Capture the cell that displays the provided text and extract its (x, y) central coordinate. 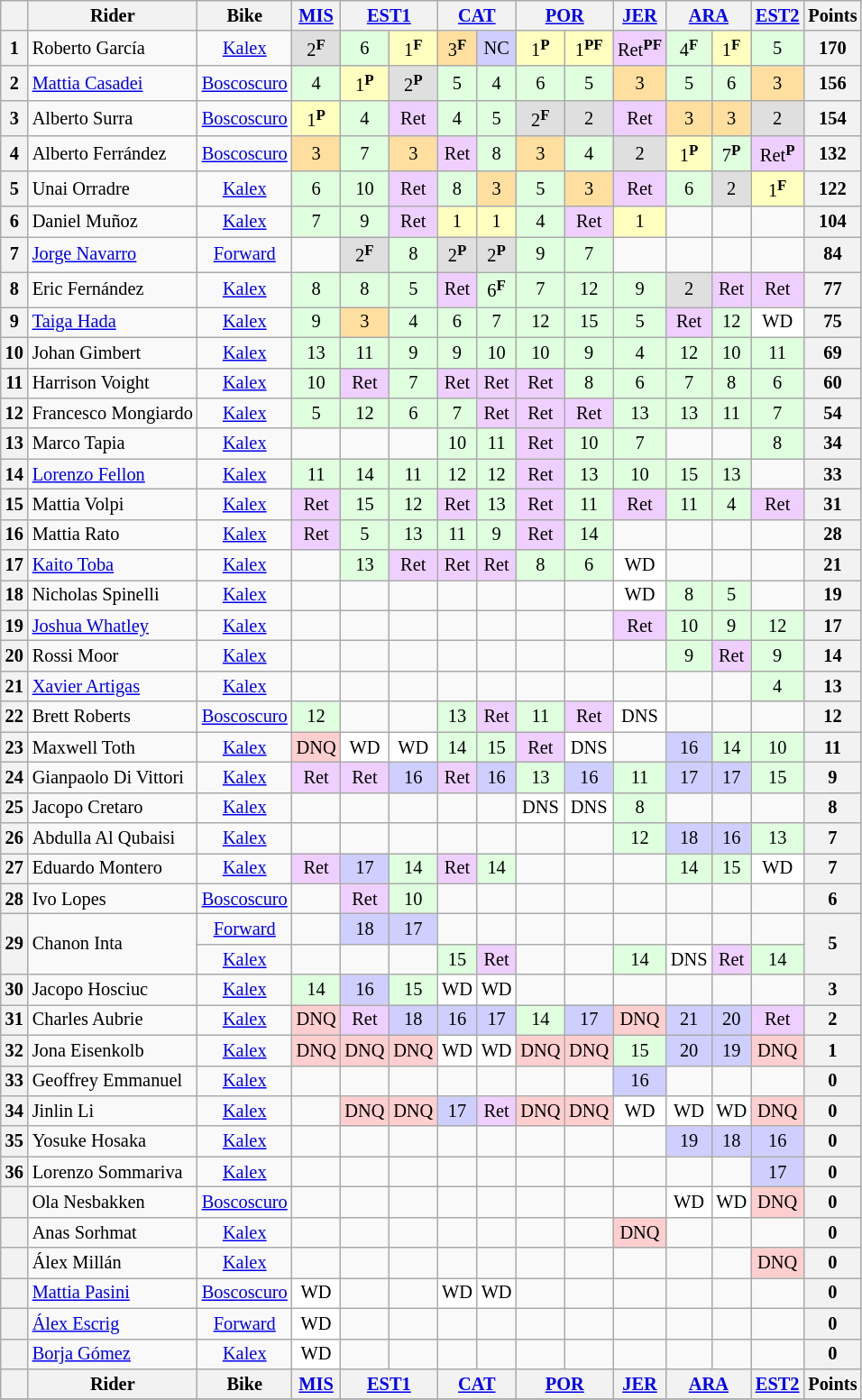
30 (14, 990)
35 (14, 1141)
84 (832, 254)
132 (832, 153)
Mattia Volpi (113, 504)
RetPF (640, 49)
Alberto Ferrández (113, 153)
Maxwell Toth (113, 747)
Geoffrey Emmanuel (113, 1081)
Abdulla Al Qubaisi (113, 837)
Rossi Moor (113, 656)
75 (832, 322)
Mattia Rato (113, 535)
23 (14, 747)
Lorenzo Fellon (113, 474)
RetP (777, 153)
Jinlin Li (113, 1111)
54 (832, 413)
Anas Sorhmat (113, 1232)
Kaito Toba (113, 565)
122 (832, 189)
22 (14, 717)
Marco Tapia (113, 444)
104 (832, 222)
Mattia Pasini (113, 1293)
Gianpaolo Di Vittori (113, 777)
Eduardo Montero (113, 868)
Ivo Lopes (113, 899)
Jacopo Hosciuc (113, 990)
Jorge Navarro (113, 254)
Borja Gómez (113, 1354)
Roberto García (113, 49)
Jona Eisenkolb (113, 1050)
6F (497, 288)
Harrison Voight (113, 383)
25 (14, 808)
Yosuke Hosaka (113, 1141)
24 (14, 777)
156 (832, 83)
Nicholas Spinelli (113, 595)
Unai Orradre (113, 189)
Francesco Mongiardo (113, 413)
Mattia Casadei (113, 83)
Joshua Whatley (113, 626)
Charles Aubrie (113, 1020)
Álex Escrig (113, 1323)
Eric Fernández (113, 288)
69 (832, 352)
27 (14, 868)
Johan Gimbert (113, 352)
170 (832, 49)
Chanon Inta (113, 943)
1PF (589, 49)
4F (689, 49)
36 (14, 1172)
32 (14, 1050)
29 (14, 943)
Lorenzo Sommariva (113, 1172)
Xavier Artigas (113, 686)
Alberto Surra (113, 119)
Ola Nesbakken (113, 1202)
26 (14, 837)
Daniel Muñoz (113, 222)
Taiga Hada (113, 322)
NC (497, 49)
77 (832, 288)
Brett Roberts (113, 717)
Jacopo Cretaro (113, 808)
60 (832, 383)
7P (731, 153)
3F (457, 49)
154 (832, 119)
Álex Millán (113, 1263)
